Extract the [x, y] coordinate from the center of the cell holding the provided text.  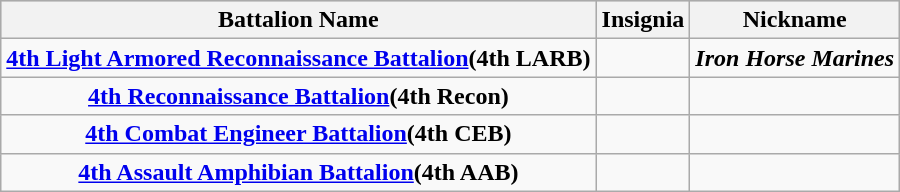
4th Assault Amphibian Battalion(4th AAB) [298, 172]
4th Combat Engineer Battalion(4th CEB) [298, 134]
Nickname [795, 20]
Iron Horse Marines [795, 58]
Battalion Name [298, 20]
4th Reconnaissance Battalion(4th Recon) [298, 96]
Insignia [643, 20]
4th Light Armored Reconnaissance Battalion(4th LARB) [298, 58]
